Find where the given text appears and provide that cell's center as [X, Y] coordinate. 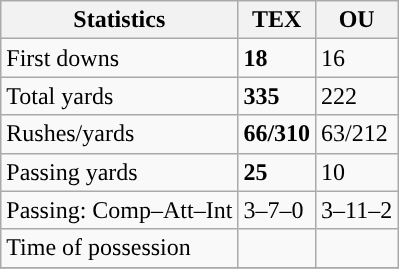
Passing: Comp–Att–Int [120, 210]
335 [277, 96]
Time of possession [120, 248]
Statistics [120, 20]
16 [357, 58]
3–11–2 [357, 210]
First downs [120, 58]
Total yards [120, 96]
3–7–0 [277, 210]
10 [357, 172]
18 [277, 58]
222 [357, 96]
Passing yards [120, 172]
63/212 [357, 134]
TEX [277, 20]
25 [277, 172]
66/310 [277, 134]
OU [357, 20]
Rushes/yards [120, 134]
